Output the (x, y) coordinate of the center of the cell containing the given text.  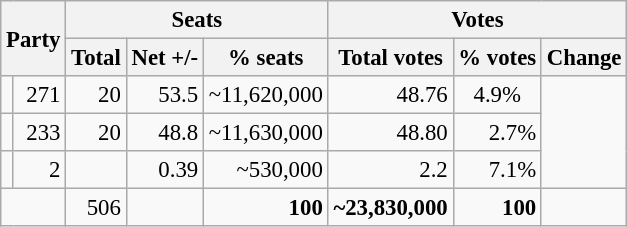
Change (584, 58)
0.39 (164, 170)
2 (40, 170)
2.7% (497, 133)
Net +/- (164, 58)
4.9% (497, 95)
233 (40, 133)
~11,630,000 (266, 133)
48.76 (390, 95)
% seats (266, 58)
% votes (497, 58)
~530,000 (266, 170)
506 (96, 208)
Seats (197, 20)
48.80 (390, 133)
48.8 (164, 133)
2.2 (390, 170)
Votes (478, 20)
Total (96, 58)
53.5 (164, 95)
Total votes (390, 58)
Party (34, 38)
~23,830,000 (390, 208)
~11,620,000 (266, 95)
271 (40, 95)
7.1% (497, 170)
